From the cell containing the given text, extract its center point as (X, Y) coordinate. 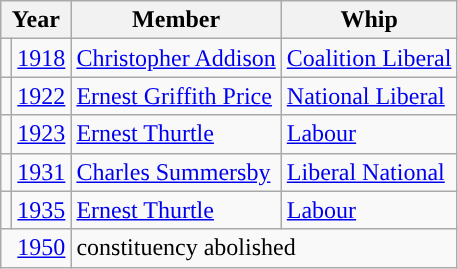
Member (176, 20)
constituency abolished (264, 248)
1935 (42, 210)
1918 (42, 58)
1931 (42, 172)
1950 (36, 248)
Coalition Liberal (369, 58)
Ernest Griffith Price (176, 96)
Christopher Addison (176, 58)
Charles Summersby (176, 172)
National Liberal (369, 96)
Whip (369, 20)
Liberal National (369, 172)
1923 (42, 134)
Year (36, 20)
1922 (42, 96)
